Scan for the cell matching the given text and deliver its [x, y] coordinate at center. 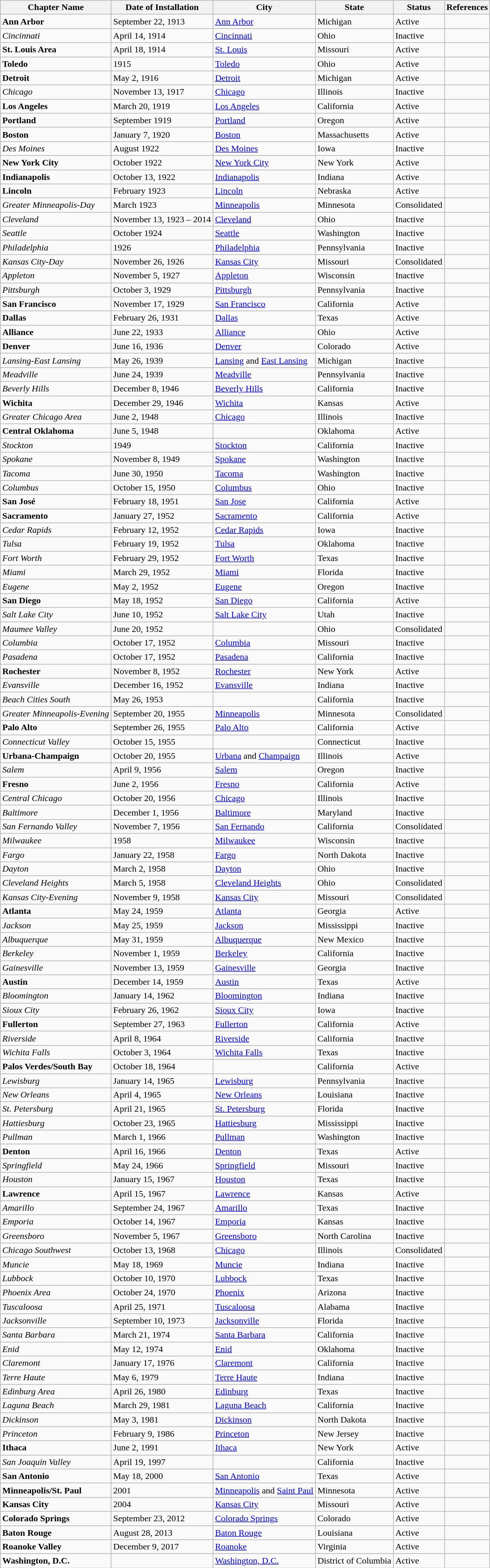
October 15, 1950 [162, 488]
Roanoke Valley [56, 1547]
April 8, 1964 [162, 1038]
October 14, 1967 [162, 1222]
St. Louis [264, 50]
Chicago Southwest [56, 1250]
June 2, 1956 [162, 784]
Minneapolis and Saint Paul [264, 1490]
April 26, 1980 [162, 1391]
October 23, 1965 [162, 1123]
January 17, 1976 [162, 1363]
New Jersey [355, 1434]
San Fernando [264, 826]
May 24, 1959 [162, 911]
Connecticut [355, 742]
November 7, 1956 [162, 826]
November 5, 1967 [162, 1236]
February 18, 1951 [162, 502]
June 2, 1991 [162, 1448]
October 10, 1970 [162, 1278]
May 18, 1952 [162, 600]
May 18, 1969 [162, 1264]
September 23, 2012 [162, 1518]
September 26, 1955 [162, 728]
March 1923 [162, 205]
March 2, 1958 [162, 869]
April 16, 1966 [162, 1151]
October 1922 [162, 163]
May 25, 1959 [162, 925]
February 19, 1952 [162, 544]
June 5, 1948 [162, 431]
April 9, 1956 [162, 770]
February 26, 1931 [162, 318]
May 18, 2000 [162, 1476]
May 6, 1979 [162, 1377]
April 19, 1997 [162, 1462]
November 8, 1952 [162, 671]
September 20, 1955 [162, 714]
October 18, 1964 [162, 1066]
November 1, 1959 [162, 954]
November 13, 1917 [162, 92]
October 20, 1955 [162, 756]
Phoenix [264, 1292]
Utah [355, 614]
Edinburg [264, 1391]
Edinburg Area [56, 1391]
June 22, 1933 [162, 332]
May 12, 1974 [162, 1349]
October 3, 1929 [162, 290]
Urbana and Champaign [264, 756]
Maumee Valley [56, 629]
2001 [162, 1490]
Nebraska [355, 191]
March 29, 1981 [162, 1405]
Greater Minneapolis-Evening [56, 714]
April 21, 1965 [162, 1109]
April 14, 1914 [162, 36]
Status [419, 7]
District of Columbia [355, 1561]
March 29, 1952 [162, 572]
February 26, 1962 [162, 1010]
October 13, 1968 [162, 1250]
North Carolina [355, 1236]
August 28, 2013 [162, 1533]
November 13, 1959 [162, 968]
1958 [162, 840]
Lansing-East Lansing [56, 360]
Arizona [355, 1292]
April 15, 1967 [162, 1194]
January 14, 1962 [162, 996]
Connecticut Valley [56, 742]
Palos Verdes/South Bay [56, 1066]
Date of Installation [162, 7]
1915 [162, 64]
May 31, 1959 [162, 939]
March 1, 1966 [162, 1137]
Greater Minneapolis-Day [56, 205]
September 22, 1913 [162, 22]
May 2, 1916 [162, 78]
October 3, 1964 [162, 1052]
May 3, 1981 [162, 1420]
January 7, 1920 [162, 134]
Virginia [355, 1547]
December 16, 1952 [162, 685]
September 24, 1967 [162, 1208]
December 29, 1946 [162, 403]
October 15, 1955 [162, 742]
Central Chicago [56, 798]
September 27, 1963 [162, 1024]
April 25, 1971 [162, 1306]
March 21, 1974 [162, 1335]
June 30, 1950 [162, 473]
November 9, 1958 [162, 897]
November 26, 1926 [162, 262]
Beach Cities South [56, 699]
City [264, 7]
Lansing and East Lansing [264, 360]
Massachusetts [355, 134]
May 26, 1939 [162, 360]
October 13, 1922 [162, 177]
Maryland [355, 812]
November 8, 1949 [162, 459]
April 18, 1914 [162, 50]
Minneapolis/St. Paul [56, 1490]
March 5, 1958 [162, 883]
December 1, 1956 [162, 812]
Greater Chicago Area [56, 417]
April 4, 1965 [162, 1095]
New Mexico [355, 939]
Central Oklahoma [56, 431]
Roanoke [264, 1547]
October 1924 [162, 233]
State [355, 7]
June 24, 1939 [162, 374]
January 27, 1952 [162, 516]
October 20, 1956 [162, 798]
September 10, 1973 [162, 1321]
November 13, 1923 – 2014 [162, 219]
December 14, 1959 [162, 982]
San Fernando Valley [56, 826]
San José [56, 502]
January 15, 1967 [162, 1180]
References [467, 7]
February 1923 [162, 191]
June 16, 1936 [162, 346]
February 12, 1952 [162, 530]
Urbana-Champaign [56, 756]
San Joaquin Valley [56, 1462]
June 20, 1952 [162, 629]
May 24, 1966 [162, 1165]
January 22, 1958 [162, 854]
May 2, 1952 [162, 586]
March 20, 1919 [162, 106]
October 24, 1970 [162, 1292]
Phoenix Area [56, 1292]
San Jose [264, 502]
December 9, 2017 [162, 1547]
February 29, 1952 [162, 558]
May 26, 1953 [162, 699]
Alabama [355, 1306]
September 1919 [162, 120]
Kansas City-Evening [56, 897]
1949 [162, 445]
2004 [162, 1504]
St. Louis Area [56, 50]
February 9, 1986 [162, 1434]
Chapter Name [56, 7]
December 8, 1946 [162, 388]
November 17, 1929 [162, 304]
November 5, 1927 [162, 276]
Kansas City-Day [56, 262]
August 1922 [162, 148]
January 14, 1965 [162, 1081]
June 10, 1952 [162, 614]
June 2, 1948 [162, 417]
1926 [162, 247]
